Locate the cell with the specified text and output its [x, y] center coordinate. 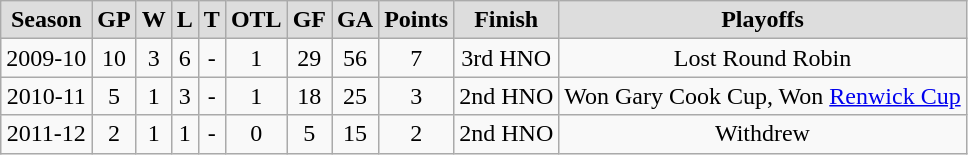
Season [46, 20]
Won Gary Cook Cup, Won Renwick Cup [762, 96]
15 [356, 134]
OTL [256, 20]
GA [356, 20]
7 [416, 58]
Finish [506, 20]
2011-12 [46, 134]
0 [256, 134]
2009-10 [46, 58]
56 [356, 58]
W [154, 20]
L [184, 20]
10 [114, 58]
Playoffs [762, 20]
29 [309, 58]
GP [114, 20]
Points [416, 20]
Lost Round Robin [762, 58]
3rd HNO [506, 58]
18 [309, 96]
GF [309, 20]
T [212, 20]
Withdrew [762, 134]
2010-11 [46, 96]
6 [184, 58]
25 [356, 96]
